Search for the cell housing the specified text and yield its [X, Y] center coordinate. 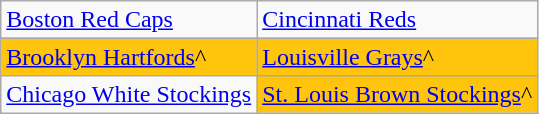
Boston Red Caps [129, 20]
Chicago White Stockings [129, 94]
Brooklyn Hartfords^ [129, 56]
Cincinnati Reds [398, 20]
Louisville Grays^ [398, 56]
St. Louis Brown Stockings^ [398, 94]
